Capture the cell that displays the provided text and extract its (X, Y) central coordinate. 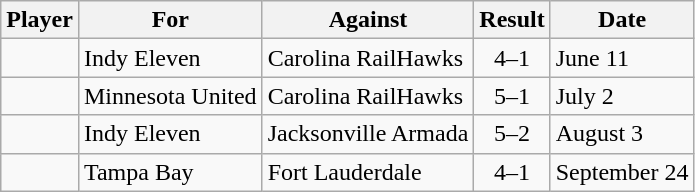
Minnesota United (170, 96)
August 3 (622, 134)
5–1 (512, 96)
Tampa Bay (170, 172)
Player (40, 20)
June 11 (622, 58)
For (170, 20)
Jacksonville Armada (368, 134)
Result (512, 20)
5–2 (512, 134)
Date (622, 20)
Fort Lauderdale (368, 172)
September 24 (622, 172)
Against (368, 20)
July 2 (622, 96)
